Identify which cell holds the provided text, then report its [X, Y] central coordinate. 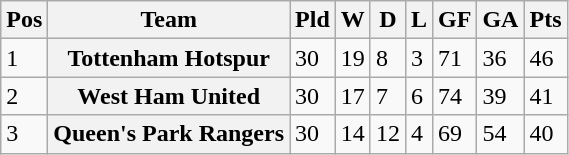
54 [500, 134]
12 [388, 134]
6 [418, 96]
4 [418, 134]
GA [500, 20]
Pos [24, 20]
71 [454, 58]
2 [24, 96]
46 [546, 58]
74 [454, 96]
39 [500, 96]
36 [500, 58]
West Ham United [169, 96]
W [352, 20]
Pts [546, 20]
17 [352, 96]
D [388, 20]
7 [388, 96]
8 [388, 58]
Team [169, 20]
19 [352, 58]
69 [454, 134]
GF [454, 20]
Tottenham Hotspur [169, 58]
L [418, 20]
Pld [313, 20]
41 [546, 96]
40 [546, 134]
14 [352, 134]
Queen's Park Rangers [169, 134]
1 [24, 58]
